Pinpoint the cell where the given text exists, returning its [X, Y] midpoint coordinate. 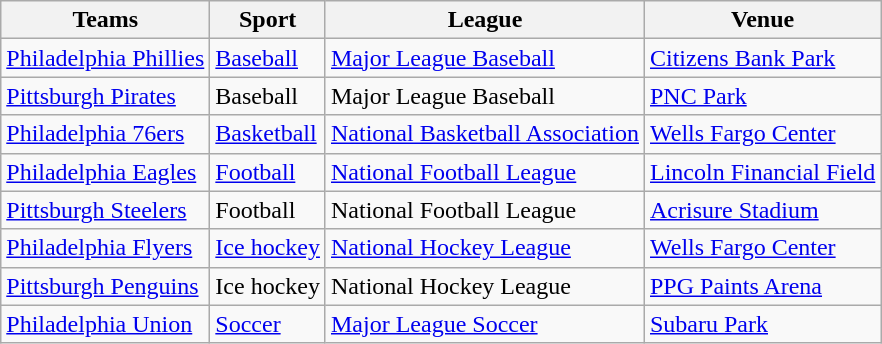
Philadelphia Phillies [106, 58]
Subaru Park [762, 324]
Soccer [268, 324]
National Basketball Association [484, 134]
Philadelphia 76ers [106, 134]
Venue [762, 20]
Sport [268, 20]
Pittsburgh Pirates [106, 96]
Philadelphia Union [106, 324]
League [484, 20]
Major League Soccer [484, 324]
Lincoln Financial Field [762, 172]
Pittsburgh Penguins [106, 286]
Philadelphia Eagles [106, 172]
Acrisure Stadium [762, 210]
Philadelphia Flyers [106, 248]
Basketball [268, 134]
PNC Park [762, 96]
Teams [106, 20]
Pittsburgh Steelers [106, 210]
PPG Paints Arena [762, 286]
Citizens Bank Park [762, 58]
